Capture the cell that displays the provided text and extract its [X, Y] central coordinate. 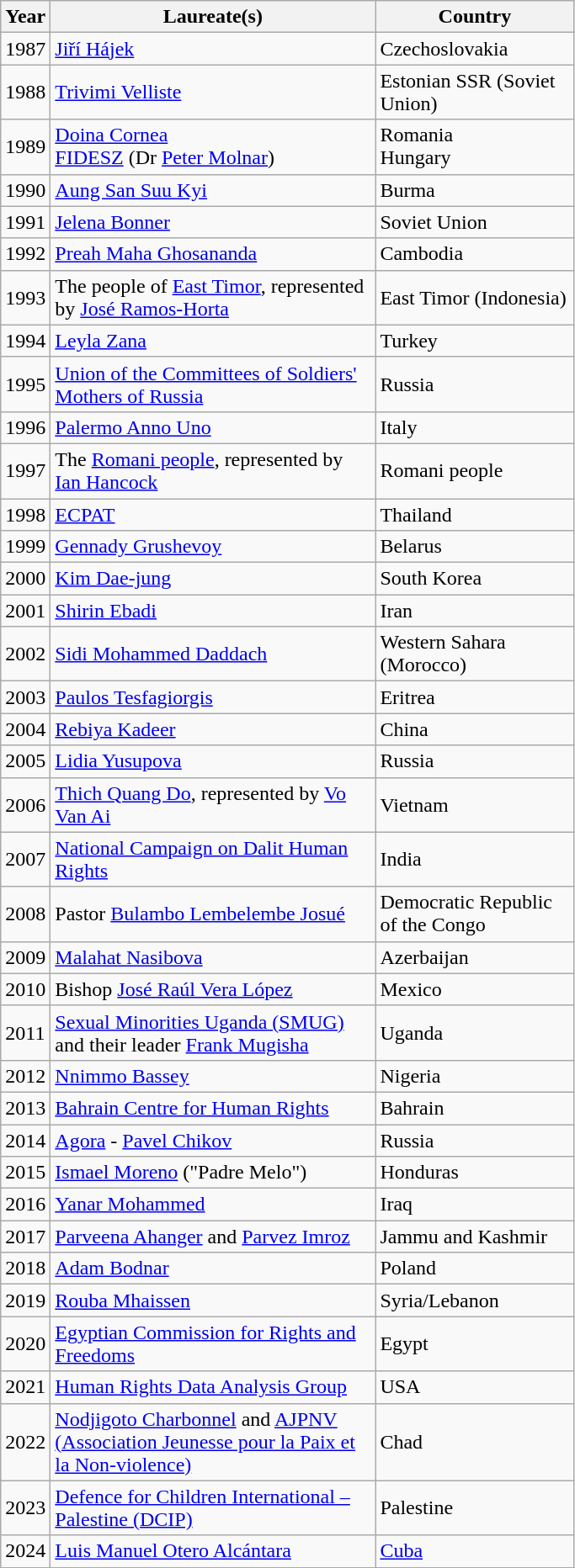
Azerbaijan [475, 957]
Italy [475, 427]
2022 [25, 1442]
Country [475, 17]
2010 [25, 989]
1997 [25, 471]
2007 [25, 860]
Pastor Bulambo Lembelembe Josué [213, 914]
Jiří Hájek [213, 49]
2001 [25, 611]
ECPAT [213, 514]
Parveena Ahanger and Parvez Imroz [213, 1237]
2005 [25, 761]
1992 [25, 254]
Iraq [475, 1205]
Shirin Ebadi [213, 611]
1994 [25, 341]
Gennady Grushevoy [213, 547]
Nnimmo Bassey [213, 1076]
2009 [25, 957]
Bahrain [475, 1108]
Bishop José Raúl Vera López [213, 989]
2024 [25, 1551]
Human Rights Data Analysis Group [213, 1387]
East Timor (Indonesia) [475, 298]
The Romani people, represented by Ian Hancock [213, 471]
South Korea [475, 579]
1990 [25, 190]
2012 [25, 1076]
Romani people [475, 471]
Democratic Republic of the Congo [475, 914]
Palermo Anno Uno [213, 427]
Vietnam [475, 804]
1987 [25, 49]
Jammu and Kashmir [475, 1237]
2003 [25, 697]
Defence for Children International – Palestine (DCIP) [213, 1507]
Cambodia [475, 254]
1995 [25, 384]
China [475, 729]
2017 [25, 1237]
Honduras [475, 1173]
Poland [475, 1269]
Turkey [475, 341]
Egypt [475, 1344]
Jelena Bonner [213, 222]
Agora - Pavel Chikov [213, 1140]
Cuba [475, 1551]
2014 [25, 1140]
Mexico [475, 989]
Nodjigoto Charbonnel and AJPNV (Association Jeunesse pour la Paix et la Non-violence) [213, 1442]
Yanar Mohammed [213, 1205]
2002 [25, 654]
National Campaign on Dalit Human Rights [213, 860]
Eritrea [475, 697]
Egyptian Commission for Rights and Freedoms [213, 1344]
Estonian SSR (Soviet Union) [475, 93]
Malahat Nasibova [213, 957]
2015 [25, 1173]
Aung San Suu Kyi [213, 190]
Rouba Mhaissen [213, 1300]
India [475, 860]
1999 [25, 547]
2019 [25, 1300]
Syria/Lebanon [475, 1300]
2020 [25, 1344]
1998 [25, 514]
Kim Dae-jung [213, 579]
Palestine [475, 1507]
Burma [475, 190]
Chad [475, 1442]
2008 [25, 914]
Year [25, 17]
Sexual Minorities Uganda (SMUG) and their leader Frank Mugisha [213, 1033]
Leyla Zana [213, 341]
2013 [25, 1108]
Luis Manuel Otero Alcántara [213, 1551]
Thailand [475, 514]
1989 [25, 146]
2011 [25, 1033]
1988 [25, 93]
2000 [25, 579]
Rebiya Kadeer [213, 729]
Czechoslovakia [475, 49]
Romania Hungary [475, 146]
1993 [25, 298]
Union of the Committees of Soldiers' Mothers of Russia [213, 384]
Thich Quang Do, represented by Vo Van Ai [213, 804]
2016 [25, 1205]
Iran [475, 611]
Belarus [475, 547]
Laureate(s) [213, 17]
1996 [25, 427]
Preah Maha Ghosananda [213, 254]
The people of East Timor, represented by José Ramos-Horta [213, 298]
Soviet Union [475, 222]
Trivimi Velliste [213, 93]
Nigeria [475, 1076]
1991 [25, 222]
Doina CorneaFIDESZ (Dr Peter Molnar) [213, 146]
Paulos Tesfagiorgis [213, 697]
USA [475, 1387]
2004 [25, 729]
Adam Bodnar [213, 1269]
2023 [25, 1507]
Uganda [475, 1033]
2006 [25, 804]
Bahrain Centre for Human Rights [213, 1108]
2018 [25, 1269]
Lidia Yusupova [213, 761]
Sidi Mohammed Daddach [213, 654]
2021 [25, 1387]
Western Sahara (Morocco) [475, 654]
Ismael Moreno ("Padre Melo") [213, 1173]
